Find where the given text appears and provide that cell's center as (X, Y) coordinate. 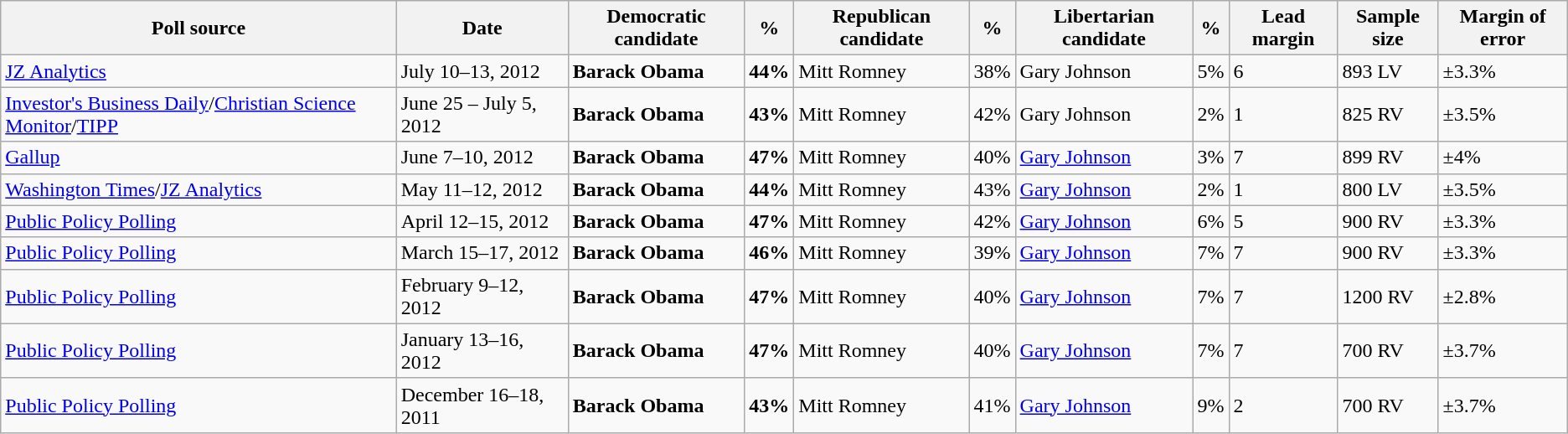
±2.8% (1503, 297)
December 16–18, 2011 (482, 406)
41% (992, 406)
800 LV (1388, 189)
5% (1211, 71)
Margin of error (1503, 28)
±4% (1503, 158)
February 9–12, 2012 (482, 297)
38% (992, 71)
46% (769, 253)
April 12–15, 2012 (482, 221)
9% (1211, 406)
March 15–17, 2012 (482, 253)
Date (482, 28)
Sample size (1388, 28)
Democratic candidate (656, 28)
May 11–12, 2012 (482, 189)
Gallup (199, 158)
1200 RV (1388, 297)
JZ Analytics (199, 71)
39% (992, 253)
893 LV (1388, 71)
6 (1283, 71)
June 7–10, 2012 (482, 158)
Republican candidate (881, 28)
June 25 – July 5, 2012 (482, 114)
6% (1211, 221)
Lead margin (1283, 28)
July 10–13, 2012 (482, 71)
Investor's Business Daily/Christian Science Monitor/TIPP (199, 114)
Washington Times/JZ Analytics (199, 189)
825 RV (1388, 114)
Poll source (199, 28)
2 (1283, 406)
Libertarian candidate (1104, 28)
899 RV (1388, 158)
January 13–16, 2012 (482, 350)
3% (1211, 158)
5 (1283, 221)
